From the cell containing the given text, extract its center point as [X, Y] coordinate. 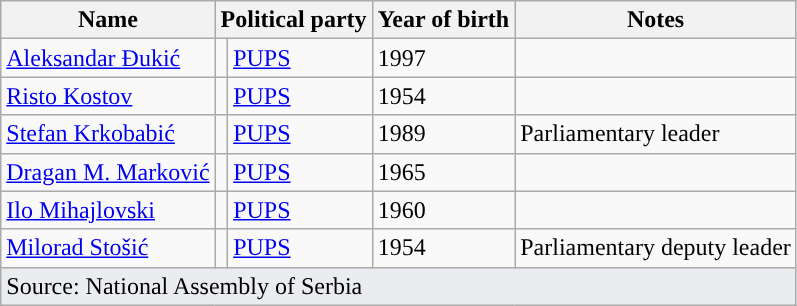
1960 [444, 210]
Year of birth [444, 20]
Source: National Assembly of Serbia [399, 286]
1989 [444, 134]
Notes [656, 20]
Stefan Krkobabić [108, 134]
Risto Kostov [108, 96]
Parliamentary leader [656, 134]
Dragan M. Marković [108, 172]
Milorad Stošić [108, 248]
Political party [294, 20]
1965 [444, 172]
Aleksandar Đukić [108, 58]
Parliamentary deputy leader [656, 248]
Ilo Mihajlovski [108, 210]
1997 [444, 58]
Name [108, 20]
